Determine the (x, y) coordinate at the center of the cell enclosing the given text.  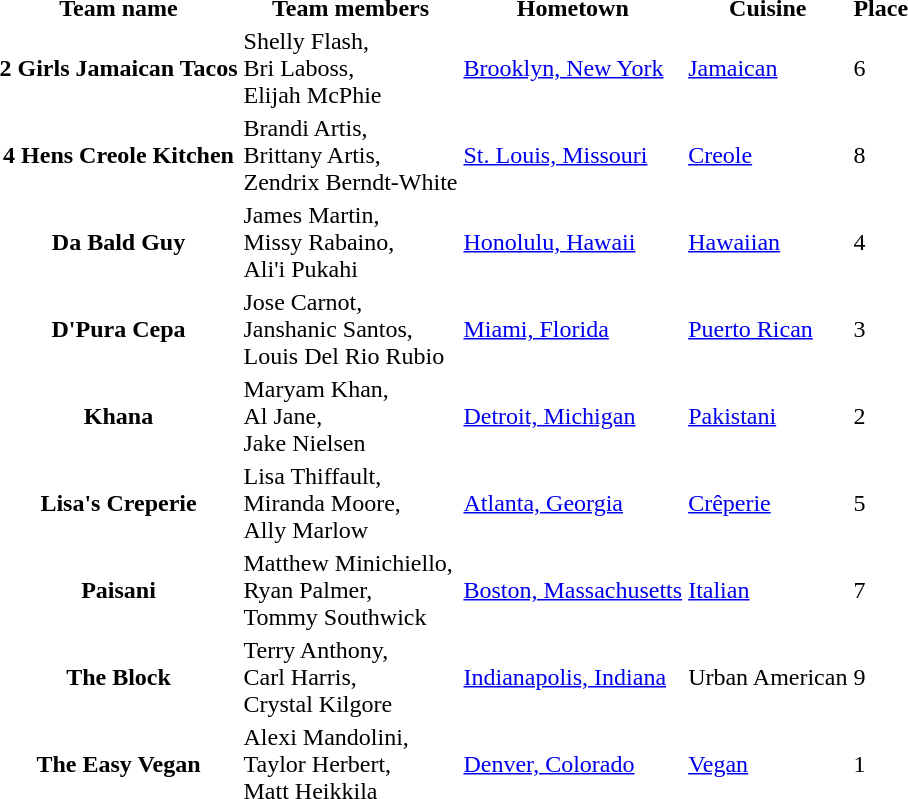
Atlanta, Georgia (573, 503)
Lisa Thiffault,Miranda Moore,Ally Marlow (350, 503)
Indianapolis, Indiana (573, 677)
Pakistani (768, 416)
Crêperie (768, 503)
Hawaiian (768, 242)
Brandi Artis,Brittany Artis,Zendrix Berndt-White (350, 155)
St. Louis, Missouri (573, 155)
James Martin,Missy Rabaino,Ali'i Pukahi (350, 242)
Maryam Khan,Al Jane,Jake Nielsen (350, 416)
Matthew Minichiello,Ryan Palmer,Tommy Southwick (350, 590)
Miami, Florida (573, 329)
Brooklyn, New York (573, 68)
Honolulu, Hawaii (573, 242)
Detroit, Michigan (573, 416)
Puerto Rican (768, 329)
Creole (768, 155)
Italian (768, 590)
Boston, Massachusetts (573, 590)
Shelly Flash,Bri Laboss,Elijah McPhie (350, 68)
Jose Carnot,Janshanic Santos,Louis Del Rio Rubio (350, 329)
Jamaican (768, 68)
Terry Anthony,Carl Harris,Crystal Kilgore (350, 677)
Urban American (768, 677)
